Determine the [x, y] coordinate at the center of the cell enclosing the given text.  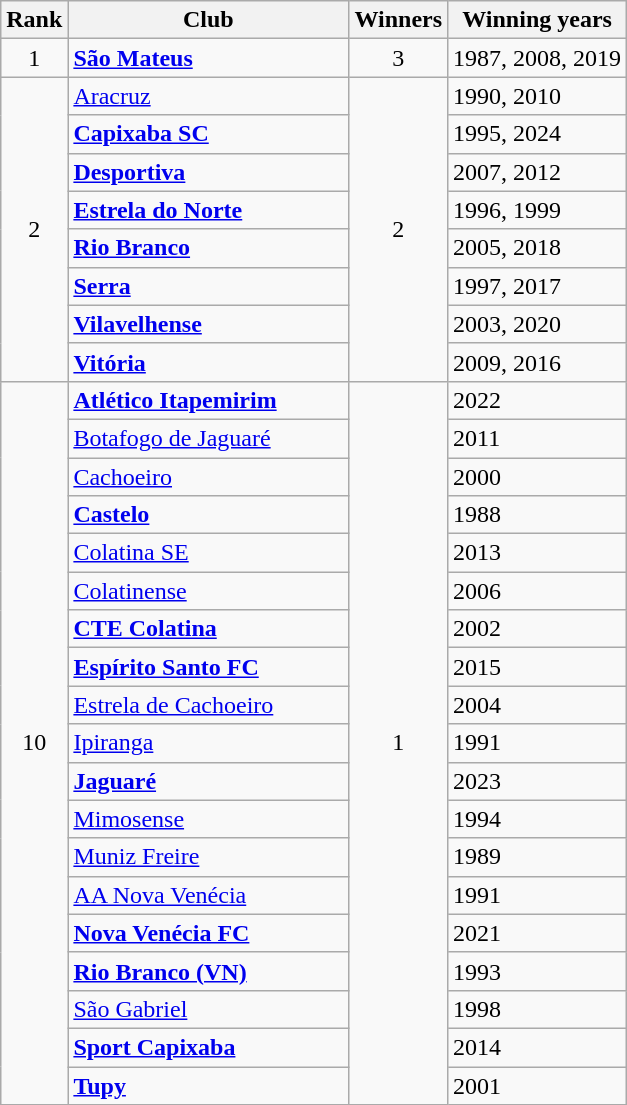
1990, 2010 [538, 96]
1996, 1999 [538, 210]
Espírito Santo FC [208, 667]
2007, 2012 [538, 172]
Rank [34, 20]
Tupy [208, 1085]
Vilavelhense [208, 324]
Estrela de Cachoeiro [208, 705]
Muniz Freire [208, 857]
Mimosense [208, 819]
São Mateus [208, 58]
Colatina SE [208, 553]
AA Nova Venécia [208, 895]
2004 [538, 705]
Rio Branco [208, 248]
2005, 2018 [538, 248]
3 [398, 58]
10 [34, 742]
CTE Colatina [208, 629]
Winners [398, 20]
2014 [538, 1047]
2022 [538, 400]
1997, 2017 [538, 286]
1995, 2024 [538, 134]
Botafogo de Jaguaré [208, 438]
São Gabriel [208, 1009]
1994 [538, 819]
Jaguaré [208, 781]
Desportiva [208, 172]
Serra [208, 286]
Club [208, 20]
Sport Capixaba [208, 1047]
2013 [538, 553]
1993 [538, 971]
Vitória [208, 362]
Ipiranga [208, 743]
Winning years [538, 20]
1988 [538, 515]
2015 [538, 667]
2003, 2020 [538, 324]
2011 [538, 438]
2006 [538, 591]
Atlético Itapemirim [208, 400]
1989 [538, 857]
Colatinense [208, 591]
Castelo [208, 515]
2023 [538, 781]
Cachoeiro [208, 477]
Aracruz [208, 96]
2001 [538, 1085]
2002 [538, 629]
1998 [538, 1009]
2009, 2016 [538, 362]
Nova Venécia FC [208, 933]
Capixaba SC [208, 134]
1987, 2008, 2019 [538, 58]
Rio Branco (VN) [208, 971]
2021 [538, 933]
Estrela do Norte [208, 210]
2000 [538, 477]
